Pinpoint the cell where the given text exists, returning its [x, y] midpoint coordinate. 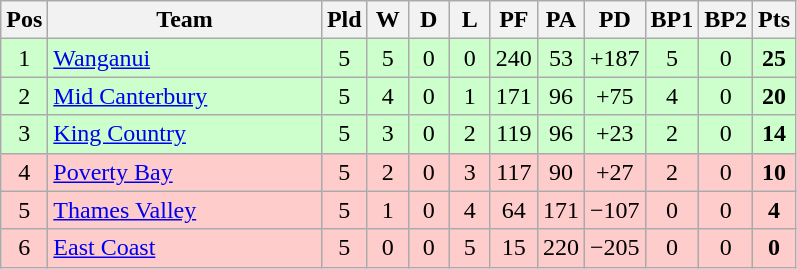
10 [774, 172]
240 [514, 58]
BP1 [672, 20]
Poverty Bay [185, 172]
PA [560, 20]
+27 [614, 172]
East Coast [185, 248]
6 [24, 248]
117 [514, 172]
−107 [614, 210]
Wanganui [185, 58]
25 [774, 58]
L [470, 20]
Team [185, 20]
14 [774, 134]
King Country [185, 134]
BP2 [726, 20]
Mid Canterbury [185, 96]
Pts [774, 20]
15 [514, 248]
64 [514, 210]
W [388, 20]
+23 [614, 134]
D [428, 20]
PF [514, 20]
220 [560, 248]
−205 [614, 248]
+187 [614, 58]
Pos [24, 20]
PD [614, 20]
Pld [344, 20]
Thames Valley [185, 210]
+75 [614, 96]
119 [514, 134]
20 [774, 96]
90 [560, 172]
53 [560, 58]
